Capture the cell that displays the provided text and extract its [X, Y] central coordinate. 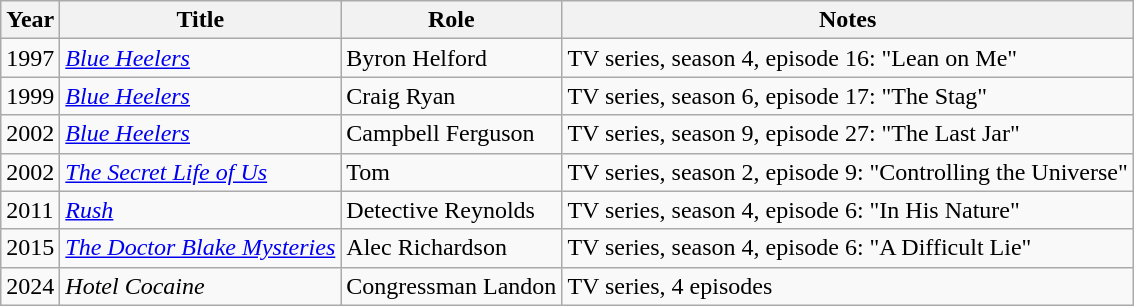
Alec Richardson [452, 248]
1999 [30, 96]
The Secret Life of Us [200, 172]
Congressman Landon [452, 286]
2011 [30, 210]
Hotel Cocaine [200, 286]
TV series, season 4, episode 16: "Lean on Me" [848, 58]
Year [30, 20]
TV series, season 4, episode 6: "A Difficult Lie" [848, 248]
Detective Reynolds [452, 210]
Campbell Ferguson [452, 134]
TV series, season 9, episode 27: "The Last Jar" [848, 134]
Notes [848, 20]
TV series, season 2, episode 9: "Controlling the Universe" [848, 172]
Role [452, 20]
TV series, 4 episodes [848, 286]
TV series, season 6, episode 17: "The Stag" [848, 96]
Byron Helford [452, 58]
Rush [200, 210]
Craig Ryan [452, 96]
2015 [30, 248]
The Doctor Blake Mysteries [200, 248]
Title [200, 20]
TV series, season 4, episode 6: "In His Nature" [848, 210]
Tom [452, 172]
2024 [30, 286]
1997 [30, 58]
